For the text-containing cell, return its midpoint in [x, y] coordinate format. 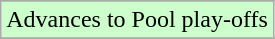
Advances to Pool play-offs [138, 20]
